Identify which cell holds the provided text, then report its (X, Y) central coordinate. 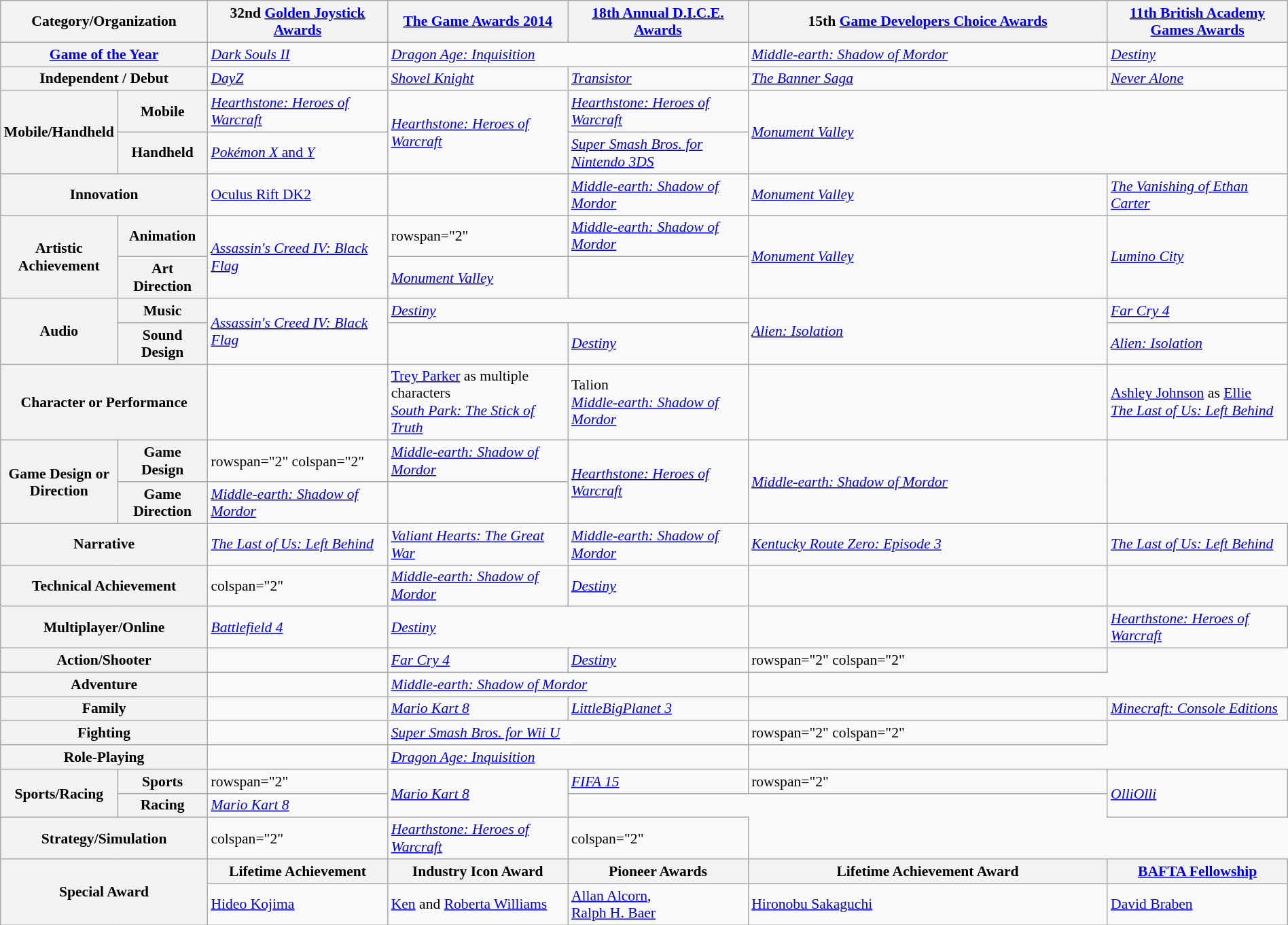
Pioneer Awards (658, 871)
BAFTA Fellowship (1197, 871)
Minecraft: Console Editions (1197, 708)
FIFA 15 (658, 781)
Super Smash Bros. for Wii U (568, 733)
Pokémon X and Y (298, 152)
Kentucky Route Zero: Episode 3 (928, 544)
The Vanishing of Ethan Carter (1197, 194)
DayZ (298, 79)
Role-Playing (105, 757)
Special Award (105, 892)
Industry Icon Award (478, 871)
Artistic Achievement (59, 256)
Valiant Hearts: The Great War (478, 544)
Animation (163, 235)
Narrative (105, 544)
Sports/Racing (59, 792)
Independent / Debut (105, 79)
LittleBigPlanet 3 (658, 708)
Audio (59, 332)
The Banner Saga (928, 79)
The Game Awards 2014 (478, 22)
Art Direction (163, 277)
Mobile (163, 111)
Transistor (658, 79)
Shovel Knight (478, 79)
Allan Alcorn,Ralph H. Baer (658, 904)
Music (163, 311)
Game of the Year (105, 54)
18th Annual D.I.C.E. Awards (658, 22)
Category/Organization (105, 22)
Adventure (105, 684)
Ashley Johnson as EllieThe Last of Us: Left Behind (1197, 402)
Family (105, 708)
32nd Golden Joystick Awards (298, 22)
Sports (163, 781)
Super Smash Bros. for Nintendo 3DS (658, 152)
Sound Design (163, 343)
Never Alone (1197, 79)
Lumino City (1197, 256)
Fighting (105, 733)
Dark Souls II (298, 54)
Lifetime Achievement (298, 871)
Battlefield 4 (298, 627)
Handheld (163, 152)
15th Game Developers Choice Awards (928, 22)
TalionMiddle-earth: Shadow of Mordor (658, 402)
Ken and Roberta Williams (478, 904)
Game Design or Direction (59, 482)
Character or Performance (105, 402)
Technical Achievement (105, 586)
Racing (163, 805)
Multiplayer/Online (105, 627)
Trey Parker as multiple charactersSouth Park: The Stick of Truth (478, 402)
Game Direction (163, 503)
Action/Shooter (105, 660)
Game Design (163, 461)
OlliOlli (1197, 792)
Oculus Rift DK2 (298, 194)
Hironobu Sakaguchi (928, 904)
Innovation (105, 194)
11th British Academy Games Awards (1197, 22)
Strategy/Simulation (105, 839)
Mobile/Handheld (59, 132)
Hideo Kojima (298, 904)
Lifetime Achievement Award (928, 871)
David Braben (1197, 904)
